Determine the [x, y] coordinate at the center of the cell enclosing the given text.  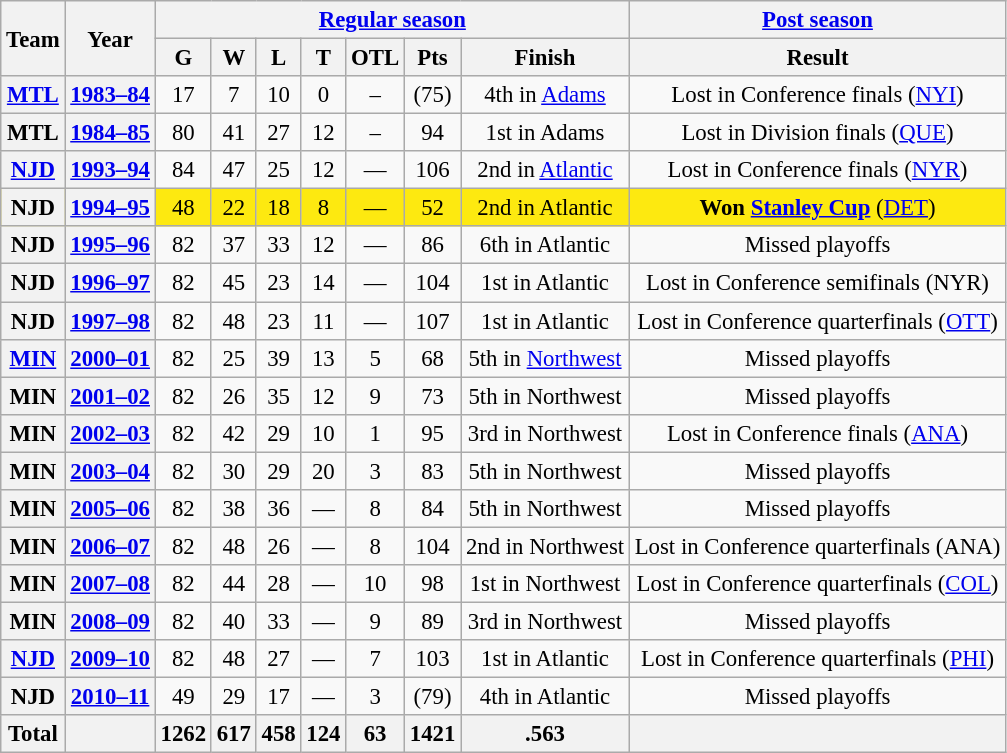
Won Stanley Cup (DET) [817, 208]
Finish [546, 58]
1984–85 [110, 133]
4th in Adams [546, 95]
OTL [376, 58]
94 [432, 133]
63 [376, 734]
5 [376, 358]
Year [110, 38]
Lost in Division finals (QUE) [817, 133]
1983–84 [110, 95]
1421 [432, 734]
2009–10 [110, 659]
49 [183, 697]
2006–07 [110, 546]
22 [234, 208]
39 [278, 358]
1996–97 [110, 283]
Lost in Conference semifinals (NYR) [817, 283]
1st in Northwest [546, 584]
4th in Atlantic [546, 697]
42 [234, 433]
14 [324, 283]
617 [234, 734]
W [234, 58]
1994–95 [110, 208]
68 [432, 358]
80 [183, 133]
2008–09 [110, 621]
1995–96 [110, 245]
40 [234, 621]
1997–98 [110, 321]
35 [278, 396]
T [324, 58]
2005–06 [110, 509]
Lost in Conference quarterfinals (ANA) [817, 546]
0 [324, 95]
20 [324, 471]
(79) [432, 697]
37 [234, 245]
2000–01 [110, 358]
Lost in Conference quarterfinals (PHI) [817, 659]
11 [324, 321]
Lost in Conference finals (ANA) [817, 433]
83 [432, 471]
1st in Adams [546, 133]
18 [278, 208]
Regular season [392, 20]
1 [376, 433]
2010–11 [110, 697]
95 [432, 433]
Total [33, 734]
.563 [546, 734]
44 [234, 584]
1993–94 [110, 170]
98 [432, 584]
106 [432, 170]
107 [432, 321]
45 [234, 283]
28 [278, 584]
2003–04 [110, 471]
2002–03 [110, 433]
Lost in Conference finals (NYR) [817, 170]
124 [324, 734]
(75) [432, 95]
Lost in Conference quarterfinals (OTT) [817, 321]
458 [278, 734]
2nd in Northwest [546, 546]
47 [234, 170]
30 [234, 471]
73 [432, 396]
Team [33, 38]
Result [817, 58]
L [278, 58]
41 [234, 133]
86 [432, 245]
36 [278, 509]
103 [432, 659]
Post season [817, 20]
G [183, 58]
Lost in Conference finals (NYI) [817, 95]
Lost in Conference quarterfinals (COL) [817, 584]
38 [234, 509]
Pts [432, 58]
1262 [183, 734]
89 [432, 621]
2001–02 [110, 396]
6th in Atlantic [546, 245]
2007–08 [110, 584]
52 [432, 208]
13 [324, 358]
